Output the (X, Y) coordinate of the center of the cell containing the given text.  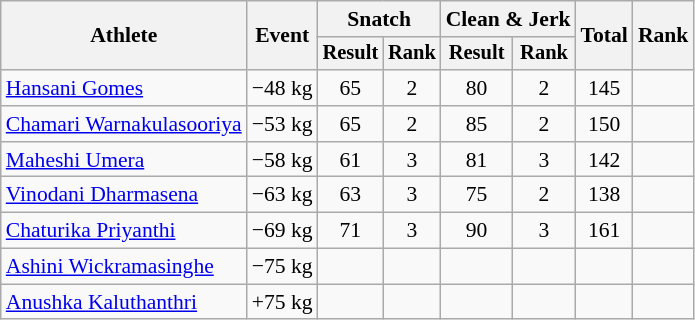
+75 kg (282, 302)
Snatch (380, 19)
80 (477, 88)
−53 kg (282, 124)
Clean & Jerk (508, 19)
61 (351, 160)
142 (604, 160)
Athlete (124, 36)
Chaturika Priyanthi (124, 231)
Ashini Wickramasinghe (124, 267)
90 (477, 231)
63 (351, 195)
Event (282, 36)
81 (477, 160)
−58 kg (282, 160)
145 (604, 88)
Maheshi Umera (124, 160)
−48 kg (282, 88)
Chamari Warnakulasooriya (124, 124)
150 (604, 124)
161 (604, 231)
138 (604, 195)
−75 kg (282, 267)
Vinodani Dharmasena (124, 195)
−63 kg (282, 195)
Anushka Kaluthanthri (124, 302)
75 (477, 195)
−69 kg (282, 231)
85 (477, 124)
Total (604, 36)
71 (351, 231)
Hansani Gomes (124, 88)
